Determine the [x, y] coordinate at the center of the cell enclosing the given text.  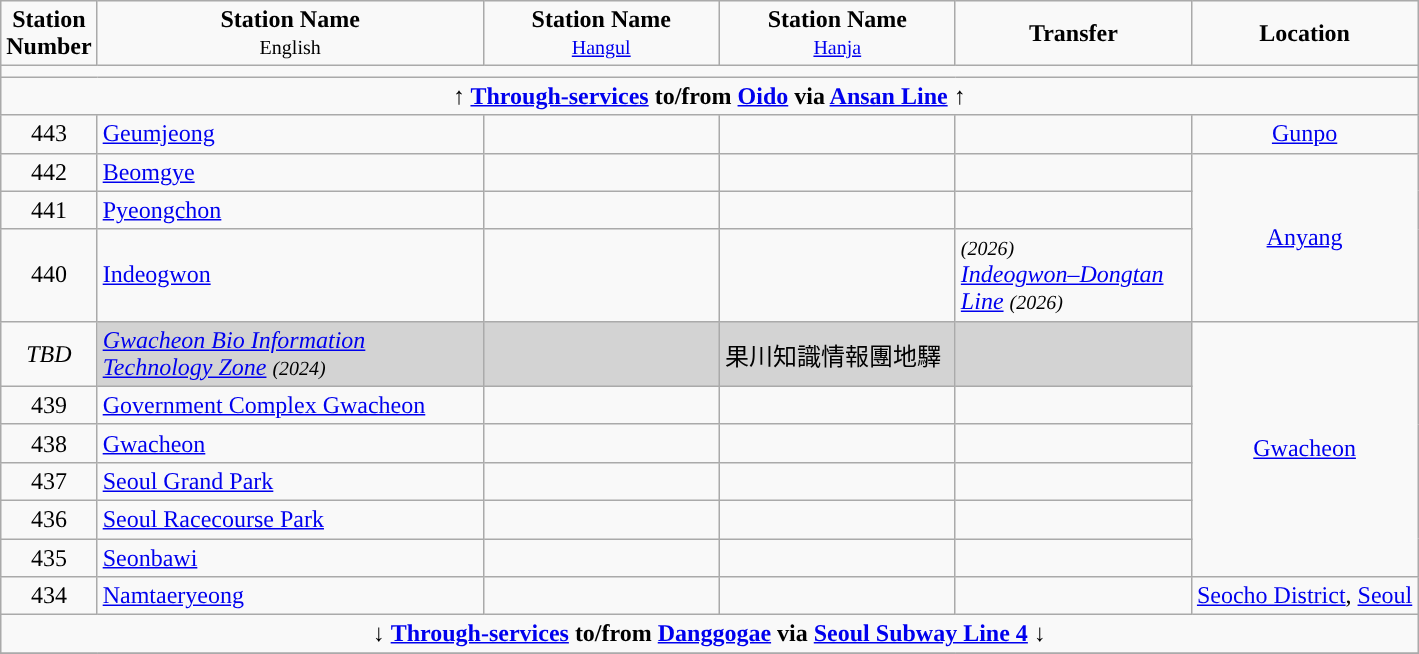
↑ Through-services to/from Oido via Ansan Line ↑ [710, 96]
TBD [49, 354]
StationNumber [49, 34]
Government Complex Gwacheon [290, 405]
Beomgye [290, 172]
434 [49, 596]
435 [49, 557]
Seoul Racecourse Park [290, 519]
443 [49, 134]
Transfer [1073, 34]
437 [49, 481]
Geumjeong [290, 134]
(2026)Indeogwon–Dongtan Line (2026) [1073, 275]
Indeogwon [290, 275]
Seonbawi [290, 557]
Station NameHanja [837, 34]
439 [49, 405]
Station NameHangul [601, 34]
果川知識情報團地驛 [837, 354]
Seoul Grand Park [290, 481]
Pyeongchon [290, 210]
Anyang [1304, 237]
440 [49, 275]
441 [49, 210]
438 [49, 443]
↓ Through-services to/from Danggogae via Seoul Subway Line 4 ↓ [710, 634]
Namtaeryeong [290, 596]
Gunpo [1304, 134]
442 [49, 172]
Gwacheon Bio Information Technology Zone (2024) [290, 354]
Location [1304, 34]
Seocho District, Seoul [1304, 596]
436 [49, 519]
Station NameEnglish [290, 34]
